Determine the (x, y) coordinate at the center of the cell enclosing the given text.  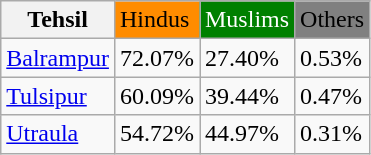
Balrampur (58, 58)
72.07% (156, 58)
54.72% (156, 134)
0.31% (332, 134)
60.09% (156, 96)
0.53% (332, 58)
44.97% (248, 134)
Tehsil (58, 20)
27.40% (248, 58)
Utraula (58, 134)
0.47% (332, 96)
Tulsipur (58, 96)
Hindus (156, 20)
39.44% (248, 96)
Others (332, 20)
Muslims (248, 20)
